Provide the (x, y) coordinate of the cell's center where the given text is located.  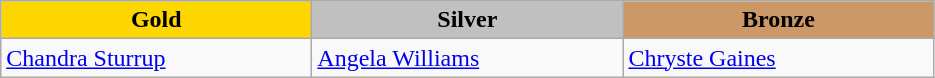
Gold (156, 20)
Chryste Gaines (778, 58)
Silver (468, 20)
Bronze (778, 20)
Chandra Sturrup (156, 58)
Angela Williams (468, 58)
